Return the (x, y) coordinate for the center point of the cell that contains the specified text.  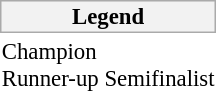
Legend (108, 16)
